Output the (x, y) coordinate of the center of the cell containing the given text.  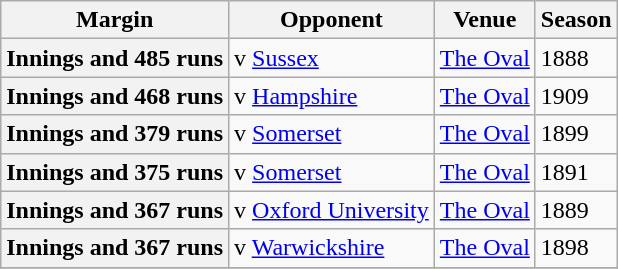
v Oxford University (332, 210)
1898 (576, 248)
1889 (576, 210)
1909 (576, 96)
Innings and 485 runs (115, 58)
Innings and 375 runs (115, 172)
Opponent (332, 20)
1888 (576, 58)
Season (576, 20)
Margin (115, 20)
v Warwickshire (332, 248)
1899 (576, 134)
Innings and 379 runs (115, 134)
v Hampshire (332, 96)
Innings and 468 runs (115, 96)
v Sussex (332, 58)
1891 (576, 172)
Venue (484, 20)
